Provide the [x, y] coordinate of the cell's center where the given text is located.  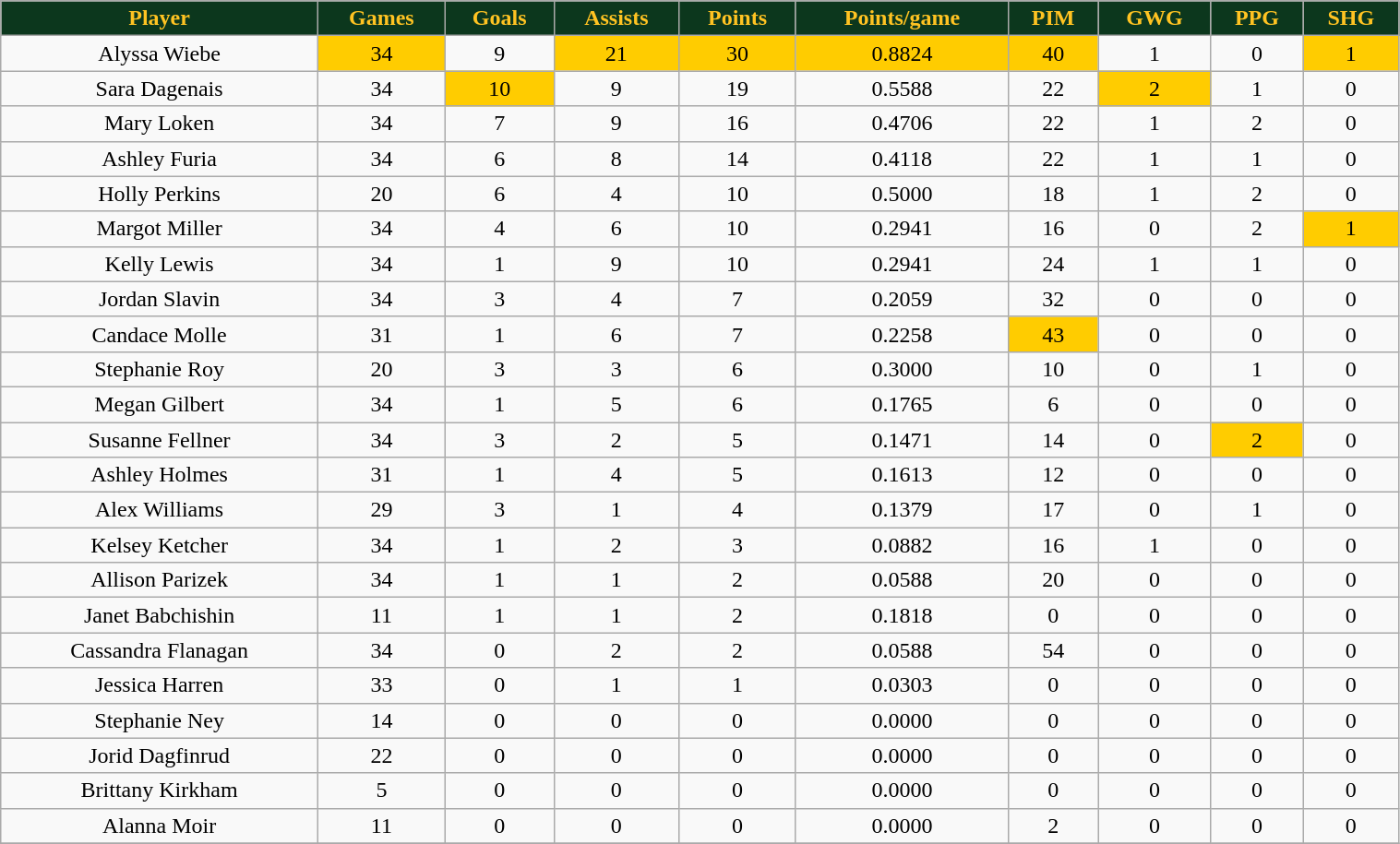
43 [1052, 334]
Margot Miller [160, 229]
Points [738, 18]
12 [1052, 475]
18 [1052, 194]
Jorid Dagfinrud [160, 755]
40 [1052, 53]
PPG [1257, 18]
Alyssa Wiebe [160, 53]
0.0882 [902, 545]
Ashley Holmes [160, 475]
0.0303 [902, 685]
0.4706 [902, 124]
GWG [1155, 18]
Janet Babchishin [160, 615]
Cassandra Flanagan [160, 650]
0.5588 [902, 89]
24 [1052, 264]
17 [1052, 510]
0.2059 [902, 299]
Stephanie Ney [160, 720]
Games [381, 18]
0.1613 [902, 475]
0.2258 [902, 334]
8 [616, 159]
0.4118 [902, 159]
Megan Gilbert [160, 404]
Jessica Harren [160, 685]
54 [1052, 650]
Kelsey Ketcher [160, 545]
Assists [616, 18]
Goals [499, 18]
0.8824 [902, 53]
Jordan Slavin [160, 299]
32 [1052, 299]
0.1379 [902, 510]
29 [381, 510]
Player [160, 18]
Mary Loken [160, 124]
Stephanie Roy [160, 369]
33 [381, 685]
0.5000 [902, 194]
Alanna Moir [160, 826]
Alex Williams [160, 510]
Allison Parizek [160, 580]
0.3000 [902, 369]
30 [738, 53]
0.1471 [902, 440]
SHG [1351, 18]
21 [616, 53]
0.1765 [902, 404]
Kelly Lewis [160, 264]
Holly Perkins [160, 194]
0.1818 [902, 615]
Brittany Kirkham [160, 791]
PIM [1052, 18]
Ashley Furia [160, 159]
19 [738, 89]
Points/game [902, 18]
Sara Dagenais [160, 89]
Susanne Fellner [160, 440]
Candace Molle [160, 334]
